Provide the (X, Y) coordinate of the cell's center where the given text is located.  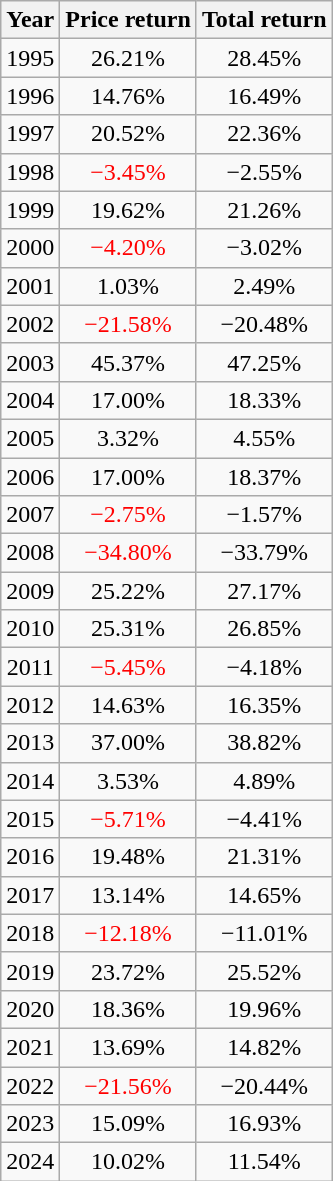
2011 (30, 667)
−33.79% (264, 553)
−21.56% (128, 1085)
−3.45% (128, 172)
−20.44% (264, 1085)
Year (30, 20)
2001 (30, 286)
3.53% (128, 781)
−5.45% (128, 667)
19.62% (128, 210)
2021 (30, 1047)
22.36% (264, 134)
3.32% (128, 438)
−20.48% (264, 324)
4.55% (264, 438)
25.31% (128, 629)
2006 (30, 477)
28.45% (264, 58)
16.49% (264, 96)
2009 (30, 591)
14.82% (264, 1047)
1995 (30, 58)
20.52% (128, 134)
2007 (30, 515)
18.37% (264, 477)
2012 (30, 705)
18.33% (264, 400)
2010 (30, 629)
13.69% (128, 1047)
19.48% (128, 857)
25.52% (264, 971)
25.22% (128, 591)
2020 (30, 1009)
2005 (30, 438)
2008 (30, 553)
23.72% (128, 971)
−21.58% (128, 324)
18.36% (128, 1009)
11.54% (264, 1162)
2000 (30, 248)
2002 (30, 324)
16.93% (264, 1124)
−11.01% (264, 933)
2014 (30, 781)
13.14% (128, 895)
2016 (30, 857)
−4.41% (264, 819)
2.49% (264, 286)
−34.80% (128, 553)
−5.71% (128, 819)
−4.18% (264, 667)
2015 (30, 819)
21.31% (264, 857)
14.65% (264, 895)
2013 (30, 743)
26.85% (264, 629)
2004 (30, 400)
1999 (30, 210)
1998 (30, 172)
4.89% (264, 781)
2017 (30, 895)
−3.02% (264, 248)
2018 (30, 933)
−4.20% (128, 248)
26.21% (128, 58)
Price return (128, 20)
2019 (30, 971)
2003 (30, 362)
27.17% (264, 591)
1996 (30, 96)
45.37% (128, 362)
2022 (30, 1085)
19.96% (264, 1009)
21.26% (264, 210)
15.09% (128, 1124)
14.76% (128, 96)
1997 (30, 134)
Total return (264, 20)
−12.18% (128, 933)
14.63% (128, 705)
37.00% (128, 743)
38.82% (264, 743)
−1.57% (264, 515)
1.03% (128, 286)
16.35% (264, 705)
−2.55% (264, 172)
−2.75% (128, 515)
10.02% (128, 1162)
2024 (30, 1162)
47.25% (264, 362)
2023 (30, 1124)
